Pinpoint the cell where the given text exists, returning its (x, y) midpoint coordinate. 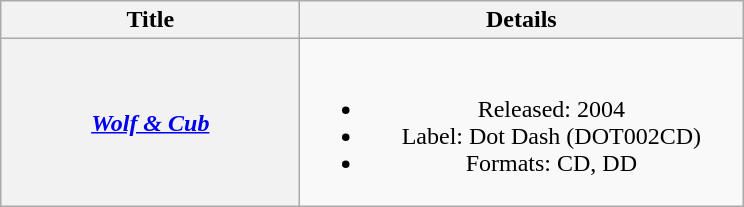
Title (150, 20)
Details (522, 20)
Wolf & Cub (150, 122)
Released: 2004Label: Dot Dash (DOT002CD)Formats: CD, DD (522, 122)
